Extract the (X, Y) coordinate from the center of the cell holding the provided text.  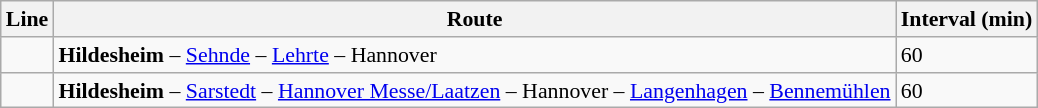
Route (474, 18)
Interval (min) (967, 18)
Line (28, 18)
Hildesheim – Sehnde – Lehrte – Hannover (474, 54)
Hildesheim – Sarstedt – Hannover Messe/Laatzen – Hannover – Langenhagen – Bennemühlen (474, 90)
